Detect which cell encompasses the target text, then output its [x, y] center coordinate. 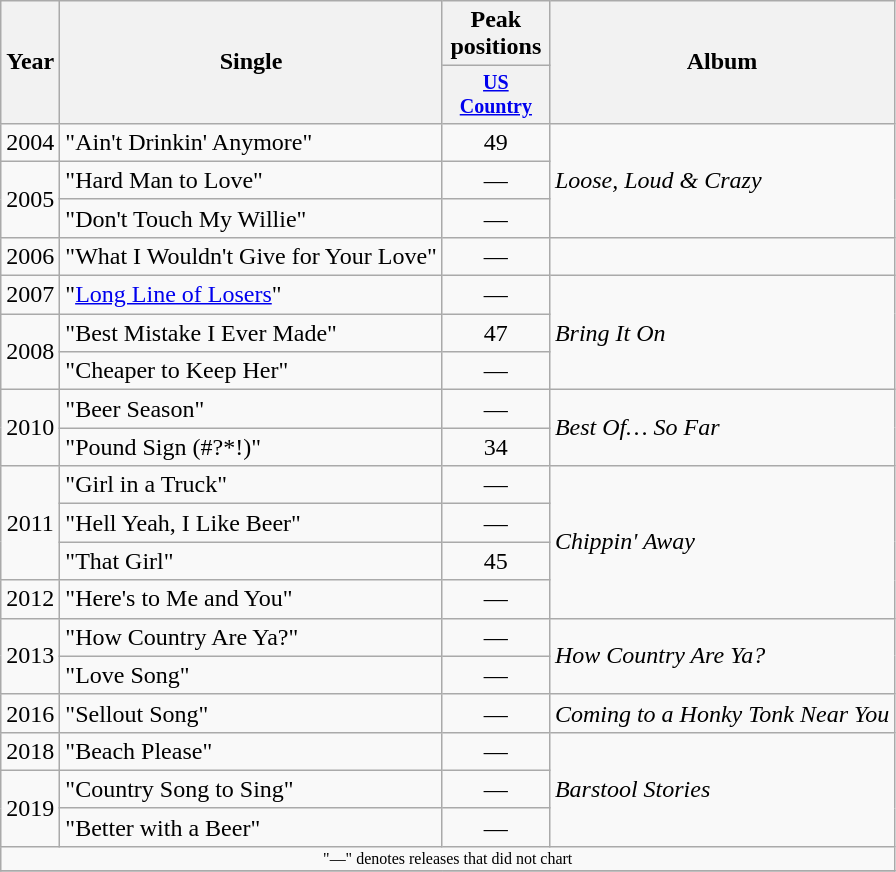
"Here's to Me and You" [252, 599]
"Love Song" [252, 675]
"That Girl" [252, 561]
"Pound Sign (#?*!)" [252, 447]
US Country [496, 94]
"Beach Please" [252, 751]
"Long Line of Losers" [252, 295]
2010 [30, 428]
"Sellout Song" [252, 713]
Barstool Stories [722, 789]
2007 [30, 295]
2008 [30, 352]
"Cheaper to Keep Her" [252, 371]
Best Of… So Far [722, 428]
"—" denotes releases that did not chart [448, 858]
"Don't Touch My Willie" [252, 218]
Album [722, 62]
Single [252, 62]
Peak positions [496, 34]
"Beer Season" [252, 409]
47 [496, 333]
2013 [30, 656]
How Country Are Ya? [722, 656]
2012 [30, 599]
"Best Mistake I Ever Made" [252, 333]
45 [496, 561]
2004 [30, 142]
2019 [30, 808]
"How Country Are Ya?" [252, 637]
34 [496, 447]
2006 [30, 256]
"Better with a Beer" [252, 827]
2018 [30, 751]
"Girl in a Truck" [252, 485]
"Ain't Drinkin' Anymore" [252, 142]
Coming to a Honky Tonk Near You [722, 713]
"What I Wouldn't Give for Your Love" [252, 256]
Bring It On [722, 333]
Year [30, 62]
2016 [30, 713]
Chippin' Away [722, 542]
"Hard Man to Love" [252, 180]
"Hell Yeah, I Like Beer" [252, 523]
Loose, Loud & Crazy [722, 180]
"Country Song to Sing" [252, 789]
2005 [30, 199]
49 [496, 142]
2011 [30, 523]
